Capture the cell that displays the provided text and extract its [x, y] central coordinate. 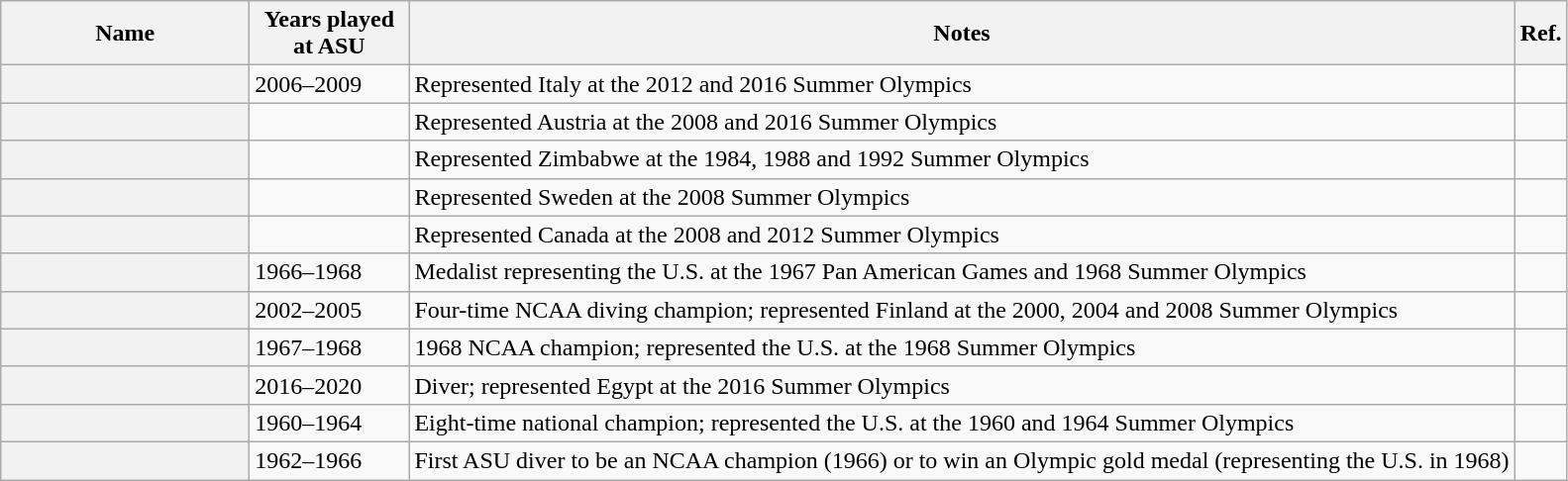
Diver; represented Egypt at the 2016 Summer Olympics [962, 385]
2006–2009 [329, 84]
Represented Italy at the 2012 and 2016 Summer Olympics [962, 84]
Represented Canada at the 2008 and 2012 Summer Olympics [962, 235]
Name [125, 34]
2002–2005 [329, 310]
Represented Sweden at the 2008 Summer Olympics [962, 197]
Medalist representing the U.S. at the 1967 Pan American Games and 1968 Summer Olympics [962, 272]
Notes [962, 34]
Eight-time national champion; represented the U.S. at the 1960 and 1964 Summer Olympics [962, 423]
1967–1968 [329, 347]
2016–2020 [329, 385]
Ref. [1541, 34]
1960–1964 [329, 423]
1968 NCAA champion; represented the U.S. at the 1968 Summer Olympics [962, 347]
Years played at ASU [329, 34]
1966–1968 [329, 272]
First ASU diver to be an NCAA champion (1966) or to win an Olympic gold medal (representing the U.S. in 1968) [962, 460]
Represented Zimbabwe at the 1984, 1988 and 1992 Summer Olympics [962, 159]
1962–1966 [329, 460]
Represented Austria at the 2008 and 2016 Summer Olympics [962, 122]
Four-time NCAA diving champion; represented Finland at the 2000, 2004 and 2008 Summer Olympics [962, 310]
